Scan for the cell matching the given text and deliver its [X, Y] coordinate at center. 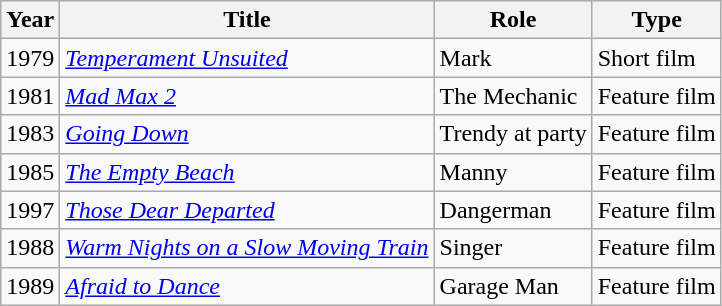
Singer [513, 248]
1981 [30, 96]
Year [30, 20]
1979 [30, 58]
1997 [30, 210]
Going Down [247, 134]
Manny [513, 172]
Role [513, 20]
1985 [30, 172]
Short film [656, 58]
Title [247, 20]
Garage Man [513, 286]
Mad Max 2 [247, 96]
1989 [30, 286]
Afraid to Dance [247, 286]
Warm Nights on a Slow Moving Train [247, 248]
1988 [30, 248]
1983 [30, 134]
Type [656, 20]
The Empty Beach [247, 172]
Dangerman [513, 210]
Temperament Unsuited [247, 58]
Mark [513, 58]
The Mechanic [513, 96]
Trendy at party [513, 134]
Those Dear Departed [247, 210]
